Output the (x, y) coordinate of the center of the cell containing the given text.  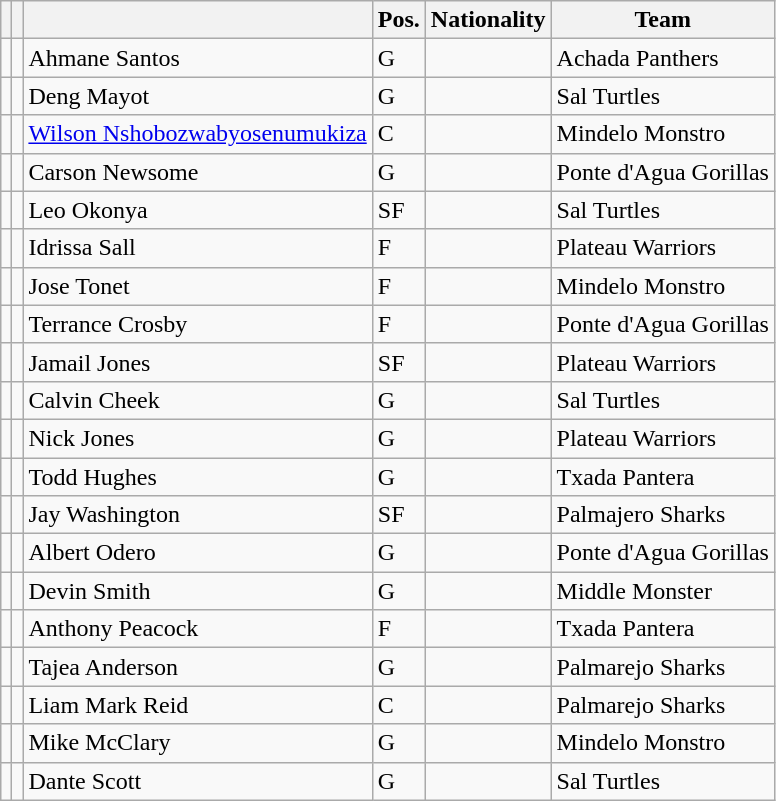
Middle Monster (662, 591)
Mike McClary (198, 743)
Team (662, 20)
Carson Newsome (198, 172)
Nationality (488, 20)
Wilson Nshobozwabyosenumukiza (198, 134)
Nick Jones (198, 438)
Todd Hughes (198, 477)
Idrissa Sall (198, 248)
Leo Okonya (198, 210)
Terrance Crosby (198, 324)
Anthony Peacock (198, 629)
Jay Washington (198, 515)
Ahmane Santos (198, 58)
Albert Odero (198, 553)
Tajea Anderson (198, 667)
Achada Panthers (662, 58)
Calvin Cheek (198, 400)
Jamail Jones (198, 362)
Devin Smith (198, 591)
Jose Tonet (198, 286)
Deng Mayot (198, 96)
Pos. (398, 20)
Palmajero Sharks (662, 515)
Dante Scott (198, 781)
Liam Mark Reid (198, 705)
